Provide the (x, y) coordinate of the cell's center where the given text is located.  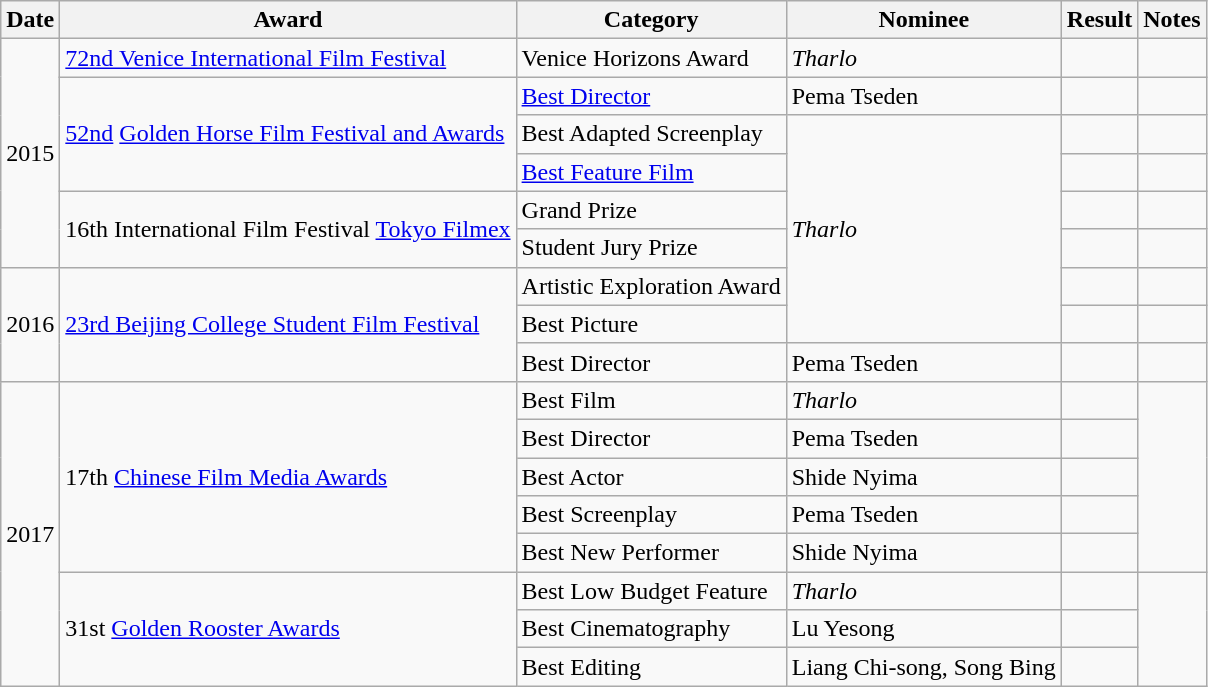
Best Feature Film (651, 172)
Award (288, 20)
Best Film (651, 400)
31st Golden Rooster Awards (288, 629)
17th Chinese Film Media Awards (288, 476)
Best Low Budget Feature (651, 591)
Lu Yesong (924, 629)
2017 (30, 533)
72nd Venice International Film Festival (288, 58)
2015 (30, 153)
Best Actor (651, 477)
Artistic Exploration Award (651, 286)
Best Picture (651, 324)
Best Editing (651, 667)
16th International Film Festival Tokyo Filmex (288, 229)
Category (651, 20)
Best Adapted Screenplay (651, 134)
Grand Prize (651, 210)
Date (30, 20)
23rd Beijing College Student Film Festival (288, 324)
Notes (1172, 20)
Best New Performer (651, 553)
Venice Horizons Award (651, 58)
Result (1099, 20)
Best Cinematography (651, 629)
52nd Golden Horse Film Festival and Awards (288, 134)
Best Screenplay (651, 515)
Nominee (924, 20)
2016 (30, 324)
Liang Chi-song, Song Bing (924, 667)
Student Jury Prize (651, 248)
